From the cell containing the given text, extract its center point as (x, y) coordinate. 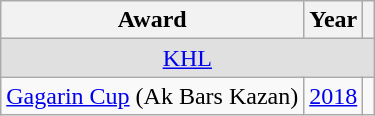
KHL (188, 58)
Gagarin Cup (Ak Bars Kazan) (152, 96)
Year (334, 20)
2018 (334, 96)
Award (152, 20)
